Provide the (X, Y) coordinate of the cell's center where the given text is located.  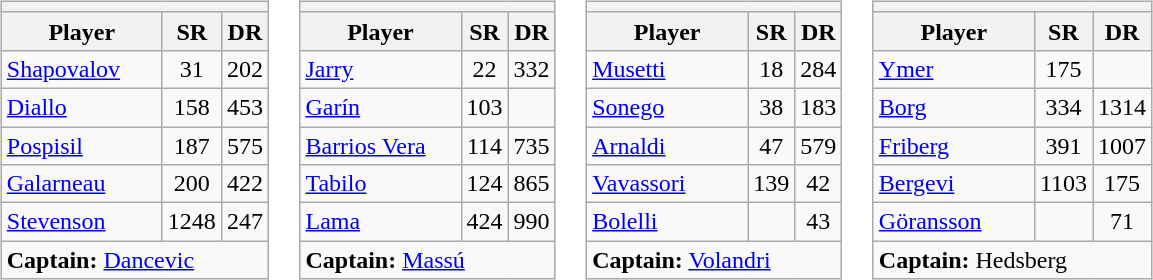
424 (484, 222)
Arnaldi (668, 145)
200 (192, 184)
Bergevi (954, 184)
139 (772, 184)
187 (192, 145)
1248 (192, 222)
575 (244, 145)
Vavassori (668, 184)
Barrios Vera (380, 145)
Diallo (82, 107)
103 (484, 107)
124 (484, 184)
990 (532, 222)
114 (484, 145)
332 (532, 69)
Jarry (380, 69)
284 (818, 69)
453 (244, 107)
Captain: Massú (428, 260)
43 (818, 222)
1314 (1122, 107)
Musetti (668, 69)
391 (1063, 145)
71 (1122, 222)
Tabilo (380, 184)
38 (772, 107)
247 (244, 222)
Lama (380, 222)
Captain: Hedsberg (1012, 260)
Captain: Volandri (714, 260)
Borg (954, 107)
Sonego (668, 107)
Friberg (954, 145)
1007 (1122, 145)
735 (532, 145)
Garín (380, 107)
158 (192, 107)
Bolelli (668, 222)
865 (532, 184)
Captain: Dancevic (134, 260)
22 (484, 69)
Ymer (954, 69)
Shapovalov (82, 69)
579 (818, 145)
Göransson (954, 222)
183 (818, 107)
Galarneau (82, 184)
334 (1063, 107)
31 (192, 69)
202 (244, 69)
1103 (1063, 184)
18 (772, 69)
47 (772, 145)
42 (818, 184)
422 (244, 184)
Pospisil (82, 145)
Stevenson (82, 222)
